For the text-containing cell, return its midpoint in [X, Y] coordinate format. 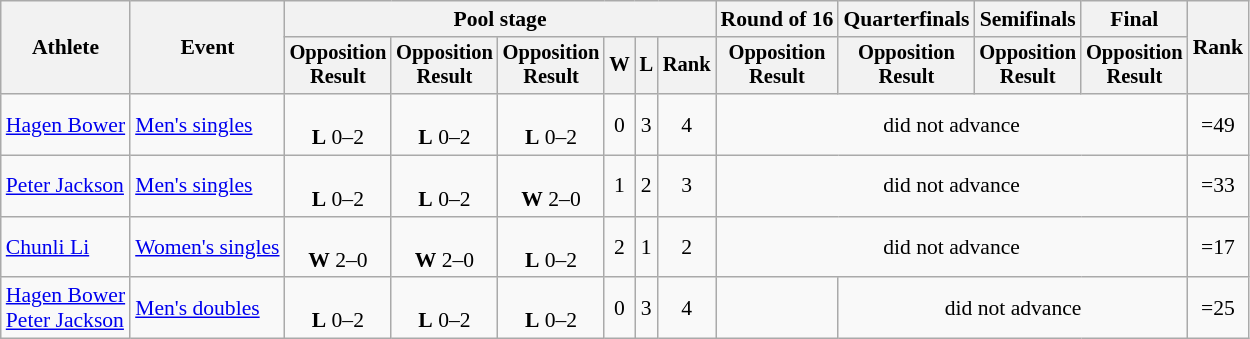
Semifinals [1028, 19]
Quarterfinals [906, 19]
=17 [1218, 248]
Pool stage [500, 19]
Round of 16 [778, 19]
Athlete [66, 48]
=33 [1218, 186]
Men's doubles [207, 308]
Chunli Li [66, 248]
L [646, 66]
Hagen BowerPeter Jackson [66, 308]
Peter Jackson [66, 186]
=49 [1218, 124]
W [619, 66]
Women's singles [207, 248]
Hagen Bower [66, 124]
Event [207, 48]
=25 [1218, 308]
Final [1134, 19]
